Pinpoint the cell where the given text exists, returning its (x, y) midpoint coordinate. 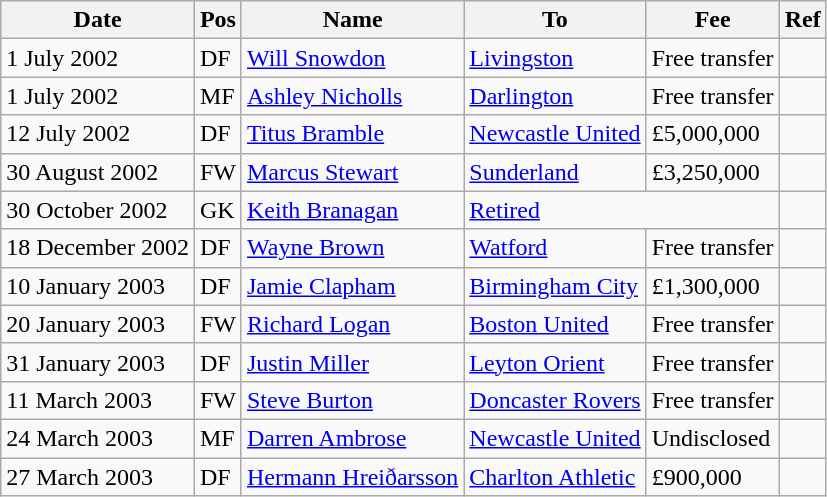
18 December 2002 (98, 248)
Darren Ambrose (352, 438)
Ashley Nicholls (352, 96)
GK (218, 210)
Watford (555, 248)
Leyton Orient (555, 362)
10 January 2003 (98, 286)
Darlington (555, 96)
Sunderland (555, 172)
31 January 2003 (98, 362)
Steve Burton (352, 400)
£3,250,000 (712, 172)
Livingston (555, 58)
Name (352, 20)
Charlton Athletic (555, 477)
30 August 2002 (98, 172)
Retired (622, 210)
Keith Branagan (352, 210)
Ref (802, 20)
£900,000 (712, 477)
12 July 2002 (98, 134)
Boston United (555, 324)
Pos (218, 20)
Marcus Stewart (352, 172)
Will Snowdon (352, 58)
11 March 2003 (98, 400)
Hermann Hreiðarsson (352, 477)
Richard Logan (352, 324)
20 January 2003 (98, 324)
Undisclosed (712, 438)
Birmingham City (555, 286)
Date (98, 20)
Jamie Clapham (352, 286)
Fee (712, 20)
24 March 2003 (98, 438)
£5,000,000 (712, 134)
30 October 2002 (98, 210)
£1,300,000 (712, 286)
To (555, 20)
Doncaster Rovers (555, 400)
Justin Miller (352, 362)
Titus Bramble (352, 134)
27 March 2003 (98, 477)
Wayne Brown (352, 248)
